Locate the cell with the specified text and output its (X, Y) center coordinate. 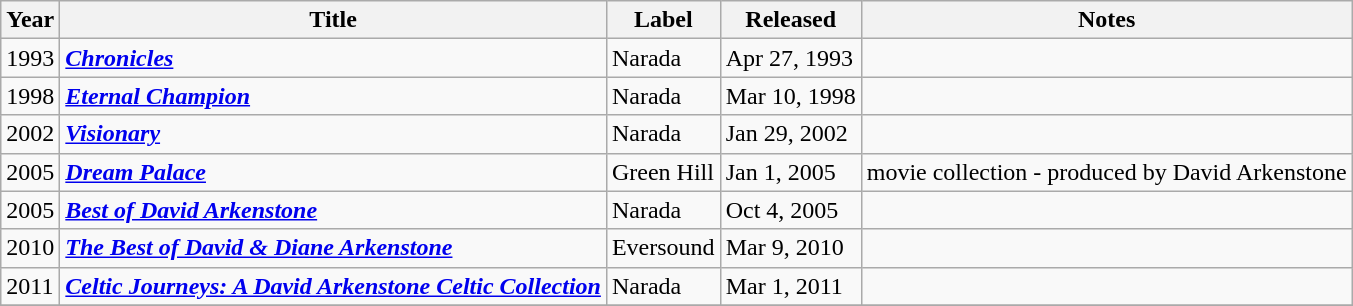
movie collection - produced by David Arkenstone (1106, 172)
Celtic Journeys: A David Arkenstone Celtic Collection (334, 286)
Oct 4, 2005 (790, 210)
Released (790, 20)
Eternal Champion (334, 96)
Best of David Arkenstone (334, 210)
Notes (1106, 20)
Label (663, 20)
Mar 9, 2010 (790, 248)
Mar 10, 1998 (790, 96)
2010 (30, 248)
1998 (30, 96)
Eversound (663, 248)
Visionary (334, 134)
Apr 27, 1993 (790, 58)
Green Hill (663, 172)
The Best of David & Diane Arkenstone (334, 248)
Jan 1, 2005 (790, 172)
Year (30, 20)
2011 (30, 286)
Dream Palace (334, 172)
Jan 29, 2002 (790, 134)
Chronicles (334, 58)
Title (334, 20)
1993 (30, 58)
2002 (30, 134)
Mar 1, 2011 (790, 286)
